Scan for the cell matching the given text and deliver its [x, y] coordinate at center. 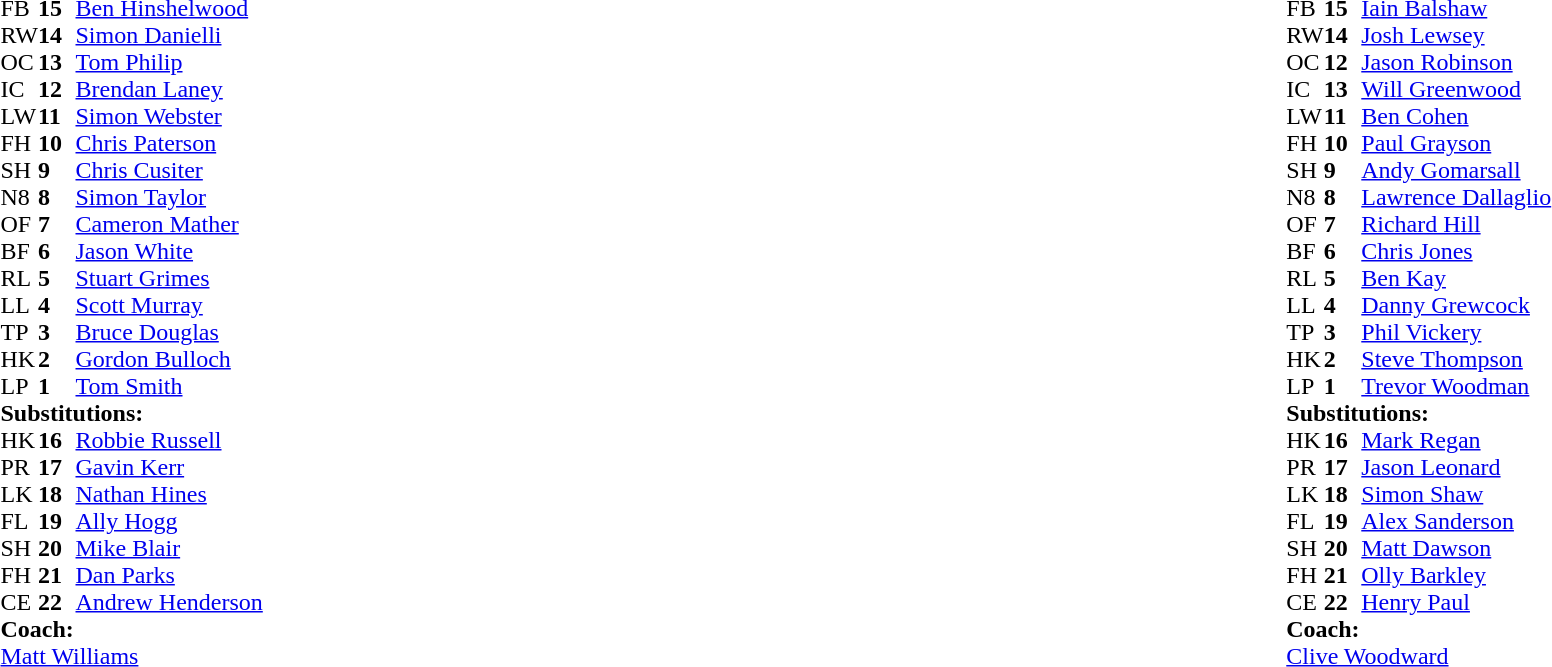
Henry Paul [1456, 602]
Simon Webster [170, 116]
Tom Philip [170, 62]
Simon Danielli [170, 36]
Matt Dawson [1456, 548]
Chris Cusiter [170, 170]
Simon Taylor [170, 198]
Ally Hogg [170, 522]
Andy Gomarsall [1456, 170]
Danny Grewcock [1456, 306]
Brendan Laney [170, 90]
Nathan Hines [170, 494]
Tom Smith [170, 386]
Steve Thompson [1456, 360]
Chris Jones [1456, 252]
Jason Leonard [1456, 468]
Mike Blair [170, 548]
Alex Sanderson [1456, 522]
Josh Lewsey [1456, 36]
Jason White [170, 252]
Gavin Kerr [170, 468]
Andrew Henderson [170, 602]
Will Greenwood [1456, 90]
Scott Murray [170, 306]
Cameron Mather [170, 224]
Robbie Russell [170, 440]
Gordon Bulloch [170, 360]
Lawrence Dallaglio [1456, 198]
Jason Robinson [1456, 62]
Trevor Woodman [1456, 386]
Mark Regan [1456, 440]
Ben Kay [1456, 278]
Paul Grayson [1456, 144]
Stuart Grimes [170, 278]
Bruce Douglas [170, 332]
Chris Paterson [170, 144]
Richard Hill [1456, 224]
Dan Parks [170, 576]
Olly Barkley [1456, 576]
Simon Shaw [1456, 494]
Phil Vickery [1456, 332]
Ben Cohen [1456, 116]
